Identify which cell holds the provided text, then report its (x, y) central coordinate. 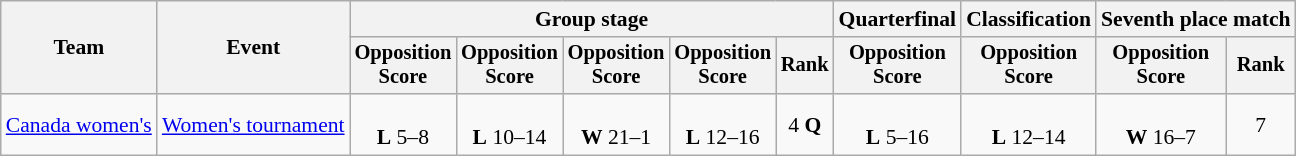
L 12–16 (722, 124)
4 Q (805, 124)
7 (1261, 124)
Classification (1028, 19)
Women's tournament (254, 124)
Event (254, 48)
W 16–7 (1161, 124)
L 5–16 (898, 124)
Group stage (592, 19)
Team (79, 48)
Quarterfinal (898, 19)
Seventh place match (1196, 19)
L 5–8 (404, 124)
L 10–14 (510, 124)
Canada women's (79, 124)
L 12–14 (1028, 124)
W 21–1 (616, 124)
